For the text-containing cell, return its midpoint in [x, y] coordinate format. 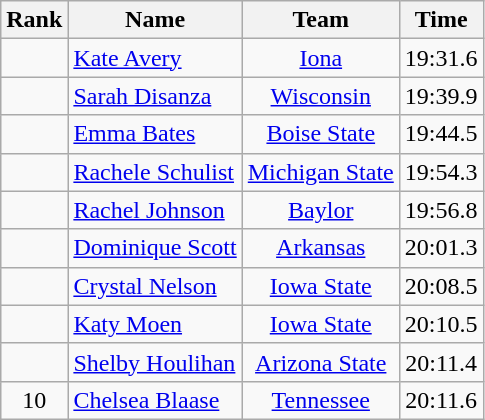
10 [34, 400]
Arizona State [320, 362]
19:44.5 [441, 134]
Team [320, 20]
Shelby Houlihan [155, 362]
Iona [320, 58]
Chelsea Blaase [155, 400]
20:11.4 [441, 362]
Time [441, 20]
Emma Bates [155, 134]
19:31.6 [441, 58]
Rachel Johnson [155, 210]
Dominique Scott [155, 248]
19:39.9 [441, 96]
20:10.5 [441, 324]
20:08.5 [441, 286]
Arkansas [320, 248]
Katy Moen [155, 324]
Boise State [320, 134]
Rachele Schulist [155, 172]
Rank [34, 20]
Sarah Disanza [155, 96]
Wisconsin [320, 96]
19:54.3 [441, 172]
19:56.8 [441, 210]
Baylor [320, 210]
Tennessee [320, 400]
20:11.6 [441, 400]
Crystal Nelson [155, 286]
20:01.3 [441, 248]
Name [155, 20]
Michigan State [320, 172]
Kate Avery [155, 58]
